Return the [X, Y] coordinate for the center point of the cell that contains the specified text.  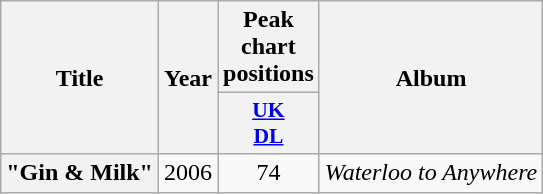
UKDL [269, 124]
2006 [188, 173]
"Gin & Milk" [80, 173]
Waterloo to Anywhere [431, 173]
74 [269, 173]
Album [431, 78]
Peak chart positions [269, 47]
Year [188, 78]
Title [80, 78]
